Detect which cell encompasses the target text, then output its (X, Y) center coordinate. 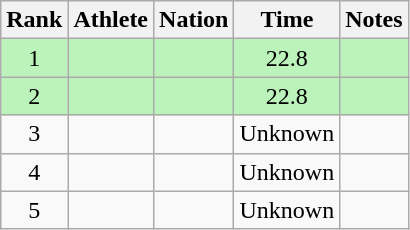
1 (34, 58)
2 (34, 96)
5 (34, 210)
Time (287, 20)
4 (34, 172)
Notes (374, 20)
Athlete (111, 20)
Nation (194, 20)
Rank (34, 20)
3 (34, 134)
